Return (x, y) of the center of cell containing provided text 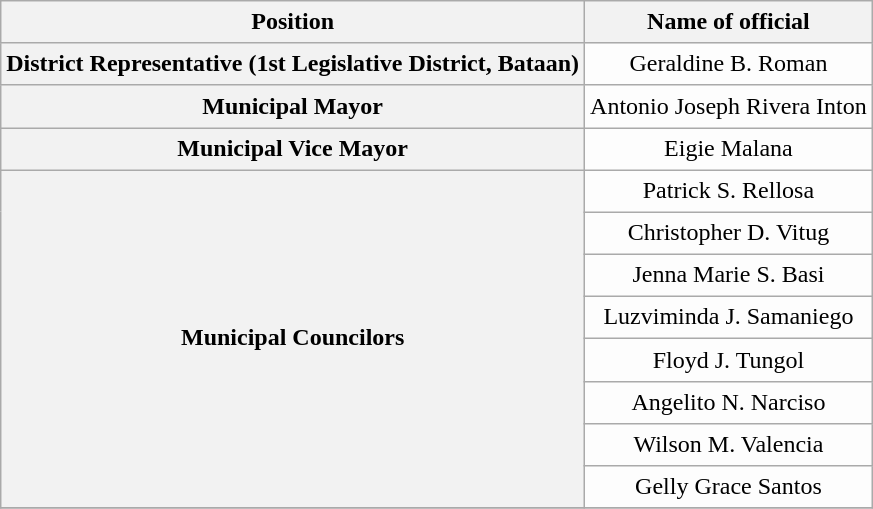
Name of official (729, 22)
District Representative (1st Legislative District, Bataan) (293, 64)
Municipal Mayor (293, 106)
Antonio Joseph Rivera Inton (729, 106)
Municipal Councilors (293, 339)
Patrick S. Rellosa (729, 191)
Position (293, 22)
Municipal Vice Mayor (293, 149)
Wilson M. Valencia (729, 444)
Geraldine B. Roman (729, 64)
Floyd J. Tungol (729, 360)
Eigie Malana (729, 149)
Gelly Grace Santos (729, 487)
Christopher D. Vitug (729, 233)
Luzviminda J. Samaniego (729, 318)
Angelito N. Narciso (729, 402)
Jenna Marie S. Basi (729, 275)
